For the text-containing cell, return its midpoint in [x, y] coordinate format. 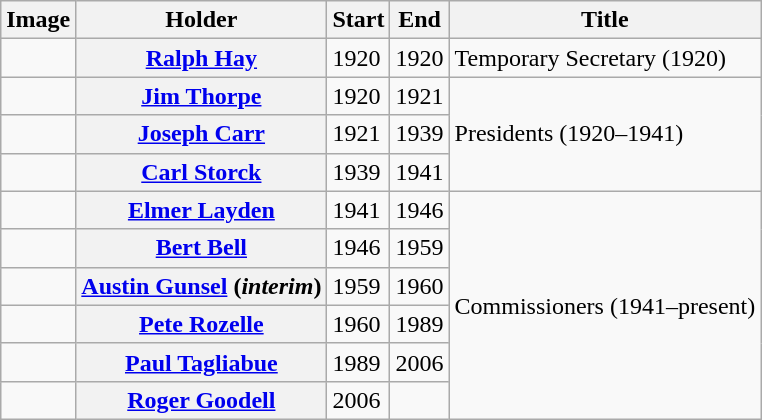
Presidents (1920–1941) [605, 134]
Jim Thorpe [202, 96]
Carl Storck [202, 172]
Bert Bell [202, 248]
Temporary Secretary (1920) [605, 58]
Elmer Layden [202, 210]
Paul Tagliabue [202, 362]
Title [605, 20]
Holder [202, 20]
Roger Goodell [202, 400]
End [420, 20]
Image [38, 20]
Ralph Hay [202, 58]
Commissioners (1941–present) [605, 305]
Joseph Carr [202, 134]
Start [358, 20]
Austin Gunsel (interim) [202, 286]
Pete Rozelle [202, 324]
